Extract the [X, Y] coordinate from the center of the cell holding the provided text.  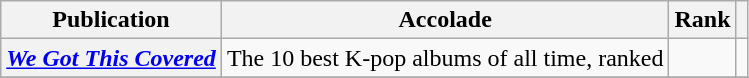
We Got This Covered [112, 58]
Publication [112, 20]
Rank [702, 20]
Accolade [445, 20]
The 10 best K-pop albums of all time, ranked [445, 58]
